Pinpoint the cell where the given text exists, returning its (X, Y) midpoint coordinate. 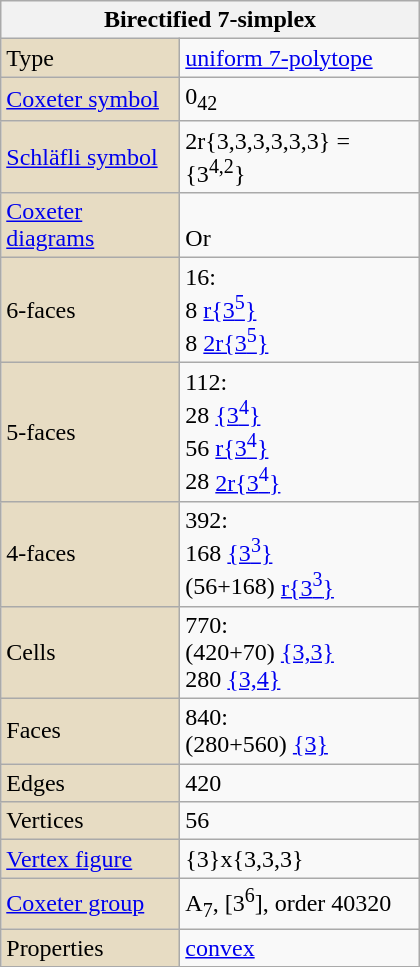
4-faces (90, 554)
042 (300, 99)
112:28 {34} 56 r{34} 28 2r{34} (300, 432)
Vertex figure (90, 859)
{3}x{3,3,3} (300, 859)
Coxeter diagrams (90, 226)
convex (300, 948)
770:(420+70) {3,3} 280 {3,4} (300, 652)
Faces (90, 732)
2r{3,3,3,3,3,3} = {34,2} (300, 157)
5-faces (90, 432)
Coxeter group (90, 904)
uniform 7-polytope (300, 58)
Edges (90, 783)
Properties (90, 948)
392:168 {33} (56+168) r{33} (300, 554)
16:8 r{35} 8 2r{35} (300, 310)
420 (300, 783)
Type (90, 58)
Coxeter symbol (90, 99)
840:(280+560) {3} (300, 732)
56 (300, 821)
Schläfli symbol (90, 157)
Cells (90, 652)
Birectified 7-simplex (210, 20)
Or (300, 226)
A7, [36], order 40320 (300, 904)
6-faces (90, 310)
Vertices (90, 821)
